Output the [X, Y] coordinate of the center of the cell containing the given text.  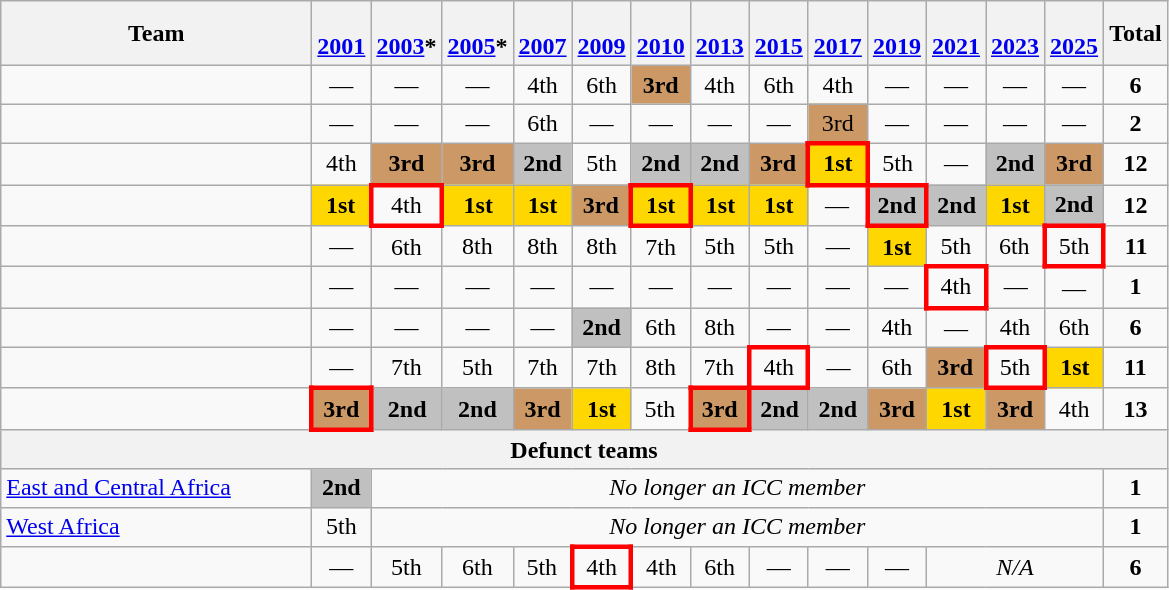
2007 [542, 34]
2025 [1074, 34]
2017 [838, 34]
2019 [896, 34]
Defunct teams [584, 449]
East and Central Africa [156, 488]
2015 [778, 34]
Total [1136, 34]
2023 [1016, 34]
2013 [720, 34]
2001 [342, 34]
2010 [660, 34]
West Africa [156, 527]
Team [156, 34]
13 [1136, 408]
2003* [406, 34]
N/A [1014, 568]
2005* [478, 34]
2021 [956, 34]
2009 [602, 34]
2 [1136, 124]
